Return (X, Y) of the center of cell containing provided text 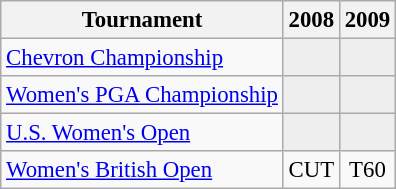
CUT (311, 170)
2008 (311, 20)
2009 (367, 20)
Tournament (142, 20)
Women's PGA Championship (142, 95)
T60 (367, 170)
U.S. Women's Open (142, 133)
Women's British Open (142, 170)
Chevron Championship (142, 58)
